For the text-containing cell, return its midpoint in [x, y] coordinate format. 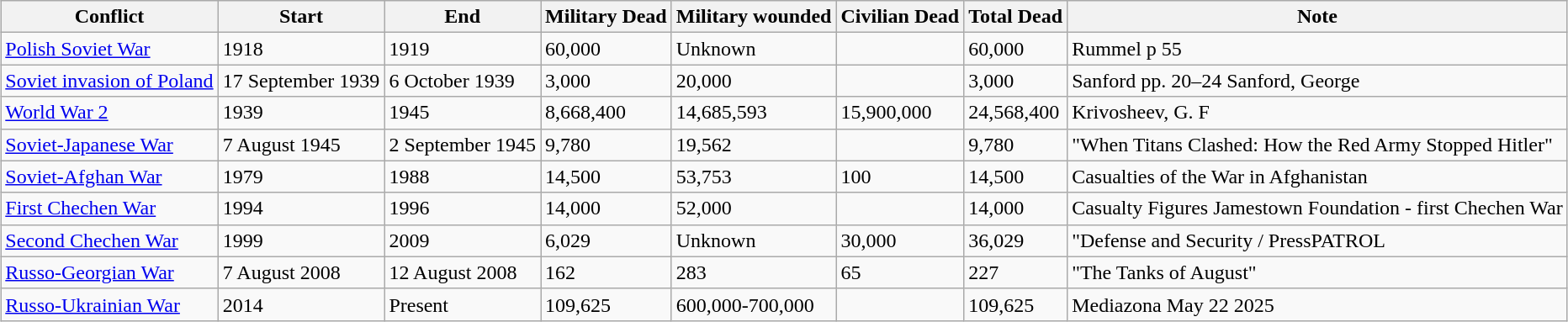
53,753 [754, 177]
8,668,400 [607, 113]
30,000 [900, 240]
Second Chechen War [109, 240]
Military Dead [607, 17]
"The Tanks of August" [1317, 272]
Krivosheev, G. F [1317, 113]
1918 [301, 49]
7 August 2008 [301, 272]
2 September 1945 [463, 145]
15,900,000 [900, 113]
"Defense and Security / PressPATROL [1317, 240]
1979 [301, 177]
Sanford pp. 20–24 Sanford, George [1317, 81]
1939 [301, 113]
17 September 1939 [301, 81]
162 [607, 272]
First Chechen War [109, 209]
227 [1016, 272]
6 October 1939 [463, 81]
2009 [463, 240]
24,568,400 [1016, 113]
World War 2 [109, 113]
283 [754, 272]
20,000 [754, 81]
Rummel p 55 [1317, 49]
Military wounded [754, 17]
1988 [463, 177]
Present [463, 304]
14,685,593 [754, 113]
Civilian Dead [900, 17]
Total Dead [1016, 17]
End [463, 17]
600,000-700,000 [754, 304]
1999 [301, 240]
Start [301, 17]
12 August 2008 [463, 272]
Casualties of the War in Afghanistan [1317, 177]
Note [1317, 17]
1919 [463, 49]
7 August 1945 [301, 145]
Mediazona May 22 2025 [1317, 304]
52,000 [754, 209]
Soviet invasion of Poland [109, 81]
100 [900, 177]
1996 [463, 209]
Soviet-Japanese War [109, 145]
1945 [463, 113]
1994 [301, 209]
19,562 [754, 145]
Russo-Georgian War [109, 272]
Soviet-Afghan War [109, 177]
2014 [301, 304]
6,029 [607, 240]
Casualty Figures Jamestown Foundation - first Chechen War [1317, 209]
36,029 [1016, 240]
Polish Soviet War [109, 49]
Conflict [109, 17]
Russo-Ukrainian War [109, 304]
"When Titans Clashed: How the Red Army Stopped Hitler" [1317, 145]
65 [900, 272]
